From the cell containing the given text, extract its center point as (X, Y) coordinate. 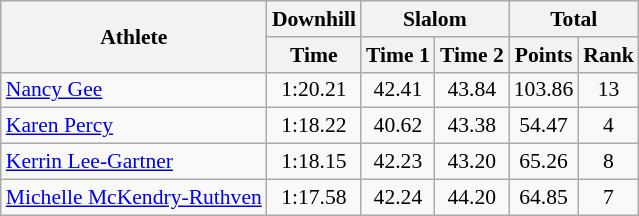
Slalom (435, 19)
103.86 (544, 90)
1:18.22 (314, 126)
Time (314, 55)
42.24 (398, 197)
42.23 (398, 162)
Athlete (134, 36)
Michelle McKendry-Ruthven (134, 197)
Points (544, 55)
43.38 (472, 126)
64.85 (544, 197)
43.20 (472, 162)
1:17.58 (314, 197)
Nancy Gee (134, 90)
Time 2 (472, 55)
Karen Percy (134, 126)
1:20.21 (314, 90)
Kerrin Lee-Gartner (134, 162)
54.47 (544, 126)
42.41 (398, 90)
Total (574, 19)
44.20 (472, 197)
1:18.15 (314, 162)
4 (608, 126)
40.62 (398, 126)
7 (608, 197)
Rank (608, 55)
65.26 (544, 162)
Time 1 (398, 55)
Downhill (314, 19)
43.84 (472, 90)
8 (608, 162)
13 (608, 90)
